Output the (x, y) coordinate of the center of the cell containing the given text.  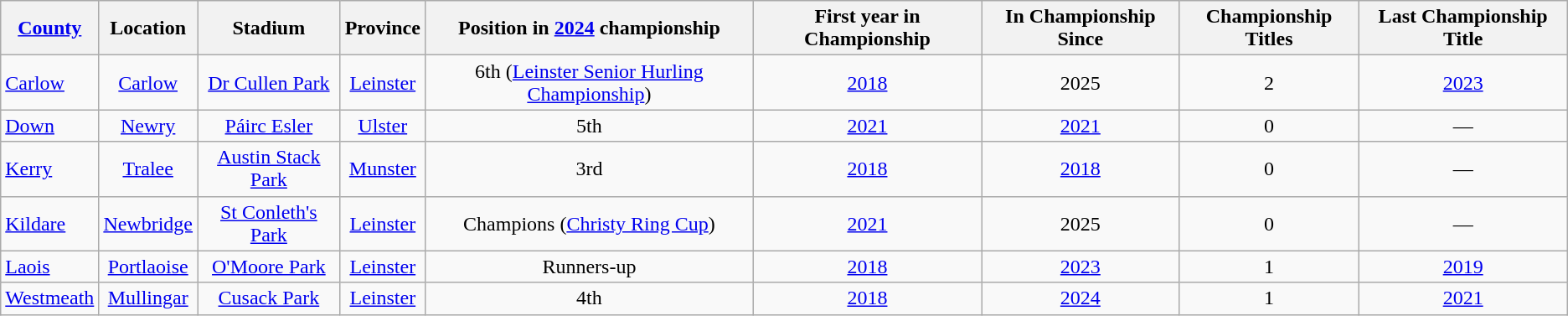
Province (382, 28)
3rd (589, 169)
Down (50, 126)
First year in Championship (867, 28)
5th (589, 126)
Austin Stack Park (270, 169)
O'Moore Park (270, 267)
2 (1269, 82)
Kildare (50, 223)
Stadium (270, 28)
Newbridge (148, 223)
Last Championship Title (1462, 28)
County (50, 28)
Dr Cullen Park (270, 82)
Portlaoise (148, 267)
4th (589, 298)
Laois (50, 267)
Newry (148, 126)
Munster (382, 169)
6th (Leinster Senior Hurling Championship) (589, 82)
Position in 2024 championship (589, 28)
Westmeath (50, 298)
Location (148, 28)
Cusack Park (270, 298)
St Conleth's Park (270, 223)
Páirc Esler (270, 126)
2019 (1462, 267)
In Championship Since (1081, 28)
Champions (Christy Ring Cup) (589, 223)
2024 (1081, 298)
Tralee (148, 169)
Kerry (50, 169)
Mullingar (148, 298)
Ulster (382, 126)
Runners-up (589, 267)
Championship Titles (1269, 28)
